For the text-containing cell, return its midpoint in (x, y) coordinate format. 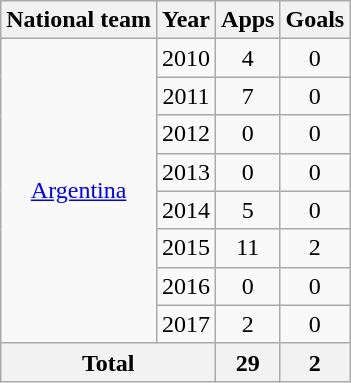
2010 (186, 58)
7 (248, 96)
4 (248, 58)
5 (248, 210)
National team (79, 20)
2017 (186, 324)
2014 (186, 210)
Year (186, 20)
2011 (186, 96)
2015 (186, 248)
2012 (186, 134)
11 (248, 248)
Argentina (79, 191)
Total (108, 362)
Apps (248, 20)
2016 (186, 286)
2013 (186, 172)
29 (248, 362)
Goals (315, 20)
